Return the (x, y) coordinate for the center point of the cell that contains the specified text.  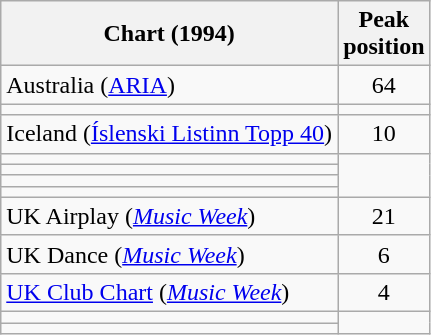
UK Airplay (Music Week) (170, 216)
6 (384, 254)
21 (384, 216)
64 (384, 85)
Chart (1994) (170, 34)
4 (384, 292)
Australia (ARIA) (170, 85)
Peakposition (384, 34)
Iceland (Íslenski Listinn Topp 40) (170, 134)
UK Club Chart (Music Week) (170, 292)
UK Dance (Music Week) (170, 254)
10 (384, 134)
